Find where the given text appears and provide that cell's center as [X, Y] coordinate. 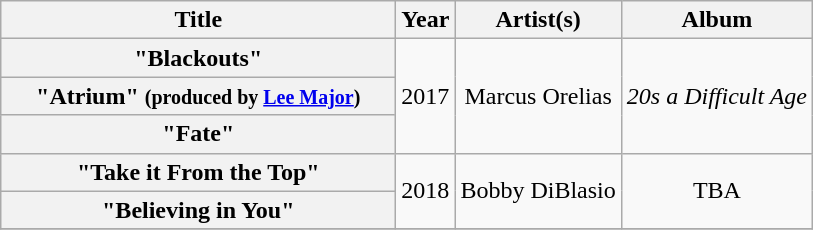
Title [198, 20]
TBA [716, 191]
2018 [426, 191]
Year [426, 20]
Marcus Orelias [538, 96]
"Take it From the Top" [198, 172]
Bobby DiBlasio [538, 191]
20s a Difficult Age [716, 96]
"Blackouts" [198, 58]
"Believing in You" [198, 210]
"Atrium" (produced by Lee Major) [198, 96]
2017 [426, 96]
"Fate" [198, 134]
Album [716, 20]
Artist(s) [538, 20]
